From the cell containing the given text, extract its center point as (X, Y) coordinate. 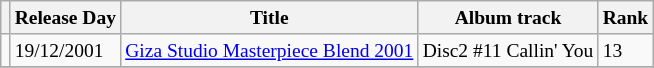
Album track (508, 18)
Release Day (66, 18)
Rank (626, 18)
13 (626, 50)
Giza Studio Masterpiece Blend 2001 (270, 50)
19/12/2001 (66, 50)
Title (270, 18)
Disc2 #11 Callin' You (508, 50)
